Pinpoint the cell where the given text exists, returning its [x, y] midpoint coordinate. 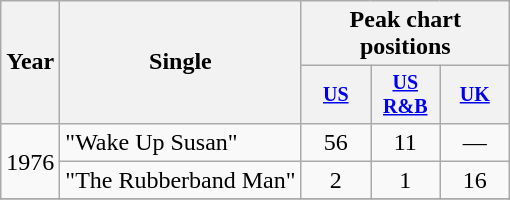
Single [180, 62]
"The Rubberband Man" [180, 180]
UK [474, 94]
1 [406, 180]
1976 [30, 161]
11 [406, 142]
56 [336, 142]
2 [336, 180]
Peak chart positions [405, 34]
Year [30, 62]
16 [474, 180]
— [474, 142]
USR&B [406, 94]
"Wake Up Susan" [180, 142]
US [336, 94]
